Return (X, Y) of the center of cell containing provided text 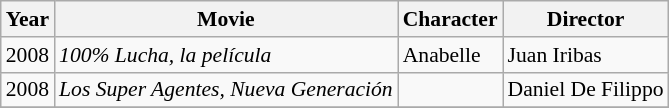
Daniel De Filippo (586, 90)
100% Lucha, la película (226, 55)
Los Super Agentes, Nueva Generación (226, 90)
Anabelle (450, 55)
Director (586, 19)
Year (28, 19)
Movie (226, 19)
Character (450, 19)
Juan Iribas (586, 55)
